Find where the given text appears and provide that cell's center as [x, y] coordinate. 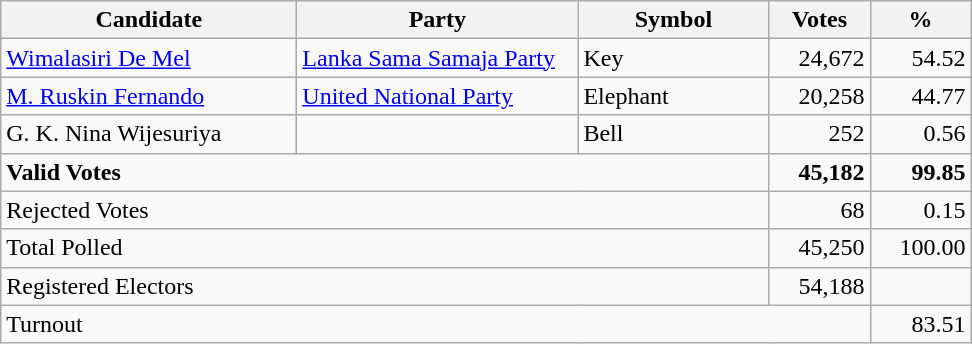
Valid Votes [385, 172]
45,250 [820, 248]
Total Polled [385, 248]
44.77 [920, 96]
Elephant [674, 96]
Key [674, 58]
0.15 [920, 210]
Registered Electors [385, 286]
0.56 [920, 134]
Rejected Votes [385, 210]
54,188 [820, 286]
Symbol [674, 20]
Party [438, 20]
Votes [820, 20]
Candidate [149, 20]
99.85 [920, 172]
Wimalasiri De Mel [149, 58]
83.51 [920, 324]
20,258 [820, 96]
Bell [674, 134]
United National Party [438, 96]
45,182 [820, 172]
100.00 [920, 248]
68 [820, 210]
Lanka Sama Samaja Party [438, 58]
% [920, 20]
Turnout [436, 324]
M. Ruskin Fernando [149, 96]
54.52 [920, 58]
24,672 [820, 58]
G. K. Nina Wijesuriya [149, 134]
252 [820, 134]
